Identify which cell holds the provided text, then report its (X, Y) central coordinate. 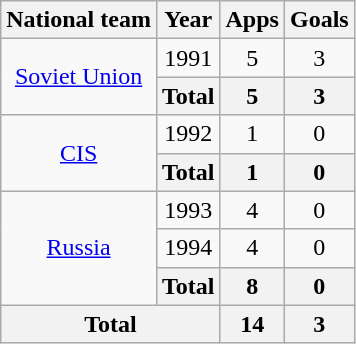
8 (252, 286)
Year (188, 20)
CIS (79, 153)
1994 (188, 248)
Russia (79, 248)
1991 (188, 58)
1992 (188, 134)
Apps (252, 20)
Goals (319, 20)
Soviet Union (79, 77)
14 (252, 324)
1993 (188, 210)
National team (79, 20)
